Scan for the cell matching the given text and deliver its (x, y) coordinate at center. 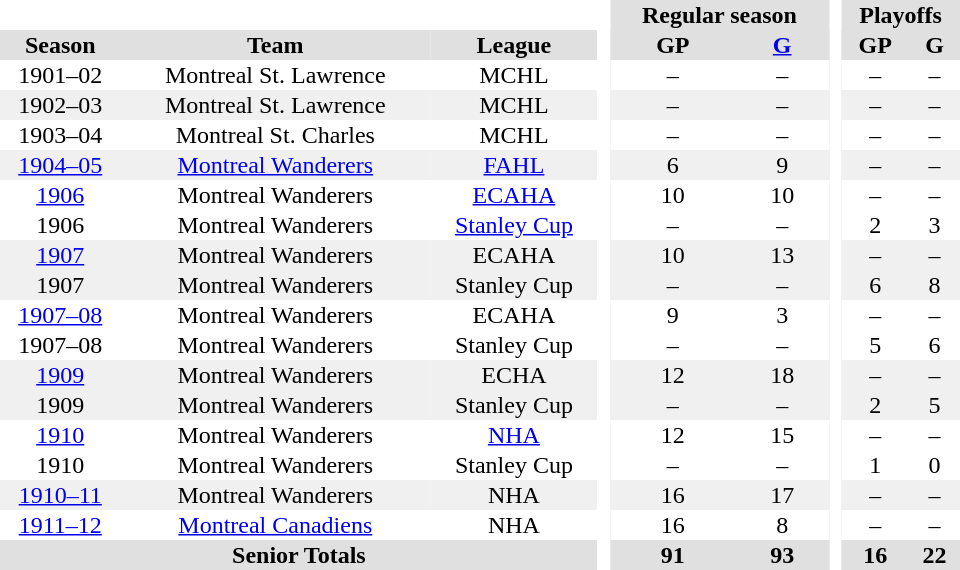
1902–03 (60, 105)
1903–04 (60, 135)
1904–05 (60, 165)
91 (672, 555)
Senior Totals (299, 555)
13 (782, 255)
22 (934, 555)
FAHL (514, 165)
League (514, 45)
Playoffs (900, 15)
Regular season (720, 15)
Montreal St. Charles (275, 135)
Season (60, 45)
1910–11 (60, 495)
17 (782, 495)
ECHA (514, 375)
1901–02 (60, 75)
18 (782, 375)
93 (782, 555)
Team (275, 45)
Montreal Canadiens (275, 525)
1911–12 (60, 525)
1 (875, 465)
0 (934, 465)
15 (782, 435)
